Detect which cell encompasses the target text, then output its [x, y] center coordinate. 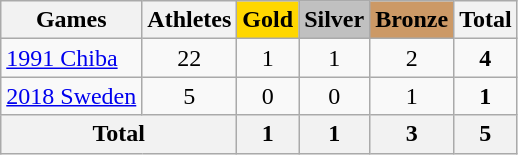
22 [190, 58]
1991 Chiba [72, 58]
Silver [334, 20]
3 [412, 134]
4 [486, 58]
Games [72, 20]
Gold [268, 20]
2018 Sweden [72, 96]
Bronze [412, 20]
Athletes [190, 20]
2 [412, 58]
